Detect which cell encompasses the target text, then output its (x, y) center coordinate. 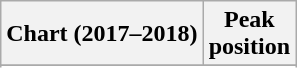
Peakposition (249, 34)
Chart (2017–2018) (102, 34)
